Output the [X, Y] coordinate of the center of the cell containing the given text.  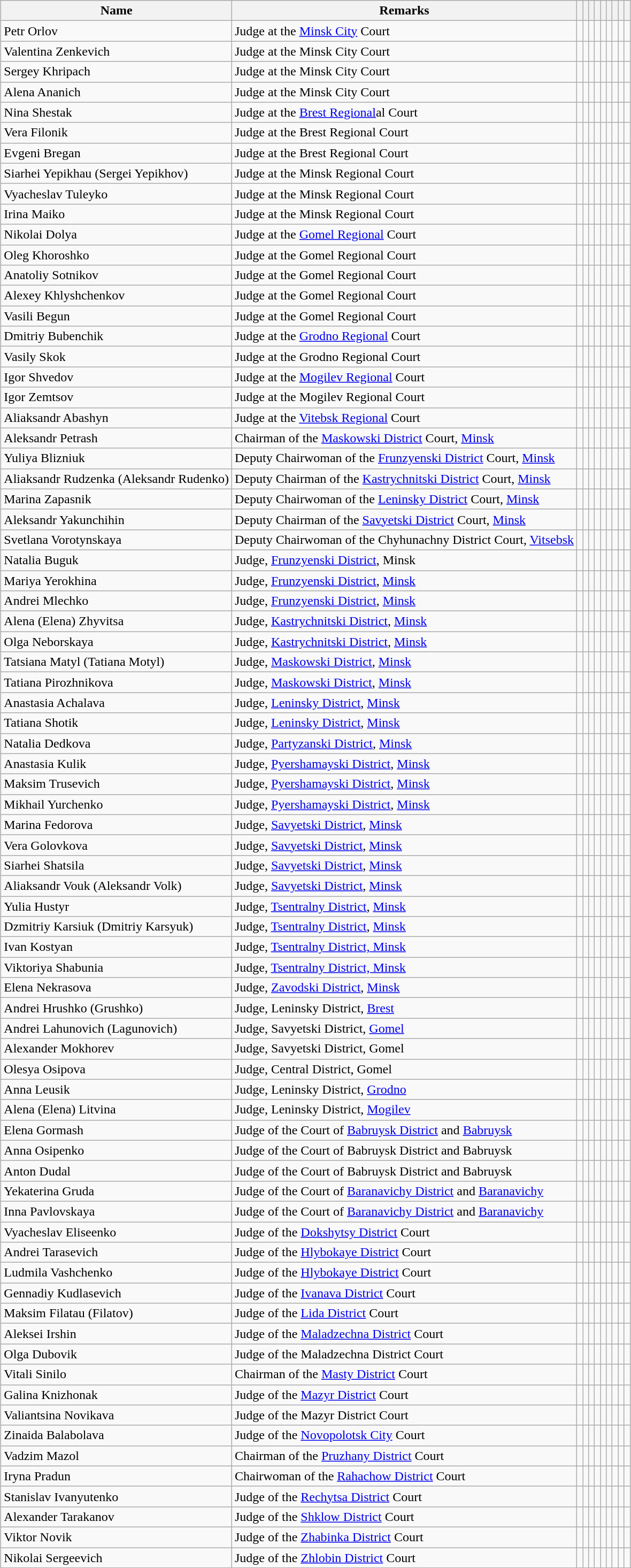
Vitali Sinilo [117, 1374]
Yulia Hustyr [117, 906]
Vasily Skok [117, 357]
Dzmitriy Karsiuk (Dmitriy Karsyuk) [117, 927]
Elena Nekrasova [117, 988]
Name [117, 11]
Viktoriya Shabunia [117, 967]
Chairman of the Pruzhany District Court [404, 1456]
Ludmila Vashchenko [117, 1273]
Natalia Dedkova [117, 743]
Oleg Khoroshko [117, 255]
Judge, Leninsky District, Grodno [404, 1089]
Nikolai Sergeevich [117, 1558]
Judge of the Shklow District Court [404, 1517]
Andrei Hrushko (Grushko) [117, 1008]
Sergey Khripach [117, 72]
Judge of the Dokshytsy District Court [404, 1232]
Anton Dudal [117, 1171]
Andrei Mlechko [117, 601]
Deputy Chairman of the Kastrychnitski District Court, Minsk [404, 479]
Anastasia Achalava [117, 703]
Tatsiana Matyl (Tatiana Motyl) [117, 662]
Mariya Yerokhina [117, 580]
Elena Gormash [117, 1130]
Alexey Khlyshchenkov [117, 296]
Siarhei Shatsila [117, 865]
Judge of the Lida District Court [404, 1313]
Chairman of the Maskowski District Court, Minsk [404, 438]
Judge, Central District, Gomel [404, 1069]
Inna Pavlovskaya [117, 1211]
Judge of the Zhabinka District Court [404, 1537]
Chairwoman of the Rahachow District Court [404, 1476]
Igor Shvedov [117, 377]
Dmitriy Bubenchik [117, 336]
Vyacheslav Tuleyko [117, 194]
Vadzim Mazol [117, 1456]
Anna Leusik [117, 1089]
Alena Ananich [117, 92]
Galina Knizhonak [117, 1395]
Gennadiy Kudlasevich [117, 1293]
Marina Fedorova [117, 825]
Deputy Chairwoman of the Frunzyenski District Court, Minsk [404, 458]
Alexander Mokhorev [117, 1049]
Anatoliy Sotnikov [117, 275]
Deputy Chairwoman of the Chyhunachny District Court, Vitsebsk [404, 540]
Judge of the Novopolotsk City Court [404, 1435]
Zinaida Balabolava [117, 1435]
Marina Zapasnik [117, 499]
Valentina Zenkevich [117, 51]
Deputy Chairman of the Savyetski District Court, Minsk [404, 519]
Olga Neborskaya [117, 642]
Anastasia Kulik [117, 764]
Maksim Trusevich [117, 784]
Andrei Lahunovich (Lagunovich) [117, 1028]
Alexander Tarakanov [117, 1517]
Judge of the Ivanava District Court [404, 1293]
Svetlana Vorotynskaya [117, 540]
Yuliya Blizniuk [117, 458]
Alena (Elena) Zhyvitsa [117, 621]
Deputy Chairwoman of the Leninsky District Court, Minsk [404, 499]
Natalia Buguk [117, 560]
Igor Zemtsov [117, 397]
Anna Osipenko [117, 1150]
Evgeni Bregan [117, 153]
Judge, Zavodski District, Minsk [404, 988]
Aleksandr Yakunchihin [117, 519]
Vera Filonik [117, 133]
Yekaterina Gruda [117, 1191]
Stanislav Ivanyutenko [117, 1496]
Vera Golovkova [117, 845]
Valiantsina Novikava [117, 1415]
Tatiana Shotik [117, 723]
Maksim Filatau (Filatov) [117, 1313]
Judge at the Brest Regionalal Court [404, 112]
Irina Maiko [117, 214]
Aleksandr Petrash [117, 438]
Alena (Elena) Litvina [117, 1110]
Judge, Partyzanski District, Minsk [404, 743]
Nikolai Dolya [117, 234]
Vyacheslav Eliseenko [117, 1232]
Judge, Leninsky District, Brest [404, 1008]
Vasili Begun [117, 316]
Andrei Tarasevich [117, 1252]
Ivan Kostyan [117, 947]
Tatiana Pirozhnikova [117, 682]
Judge of the Zhlobin District Court [404, 1558]
Olesya Osipova [117, 1069]
Siarhei Yepikhau (Sergei Yepikhov) [117, 173]
Viktor Novik [117, 1537]
Aliaksandr Abashyn [117, 418]
Mikhail Yurchenko [117, 804]
Olga Dubovik [117, 1354]
Aleksei Irshin [117, 1334]
Aliaksandr Rudzenka (Aleksandr Rudenko) [117, 479]
Petr Orlov [117, 31]
Remarks [404, 11]
Judge, Leninsky District, Mogilev [404, 1110]
Iryna Pradun [117, 1476]
Judge of the Rechytsa District Court [404, 1496]
Aliaksandr Vouk (Aleksandr Volk) [117, 886]
Chairman of the Masty District Court [404, 1374]
Judge at the Vitebsk Regional Court [404, 418]
Nina Shestak [117, 112]
